From the cell containing the given text, extract its center point as (x, y) coordinate. 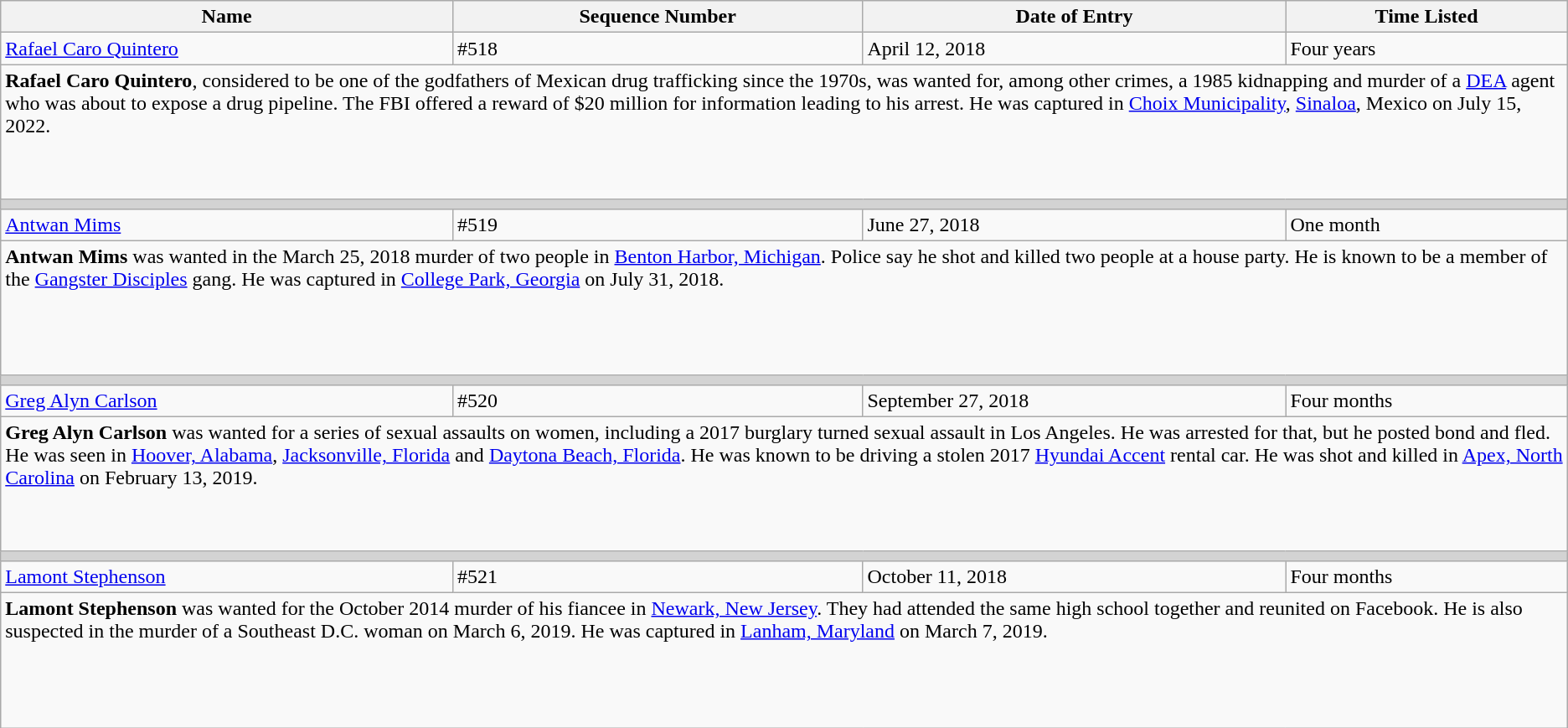
April 12, 2018 (1074, 49)
One month (1426, 225)
Four years (1426, 49)
Sequence Number (658, 17)
#521 (658, 576)
Time Listed (1426, 17)
#519 (658, 225)
Greg Alyn Carlson (227, 400)
September 27, 2018 (1074, 400)
October 11, 2018 (1074, 576)
Date of Entry (1074, 17)
Name (227, 17)
Rafael Caro Quintero (227, 49)
#520 (658, 400)
Antwan Mims (227, 225)
#518 (658, 49)
Lamont Stephenson (227, 576)
June 27, 2018 (1074, 225)
